Find where the given text appears and provide that cell's center as [x, y] coordinate. 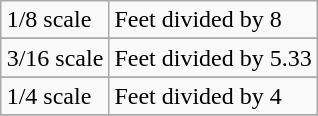
Feet divided by 5.33 [213, 58]
1/4 scale [55, 96]
3/16 scale [55, 58]
1/8 scale [55, 20]
Feet divided by 4 [213, 96]
Feet divided by 8 [213, 20]
